Pinpoint the cell where the given text exists, returning its [X, Y] midpoint coordinate. 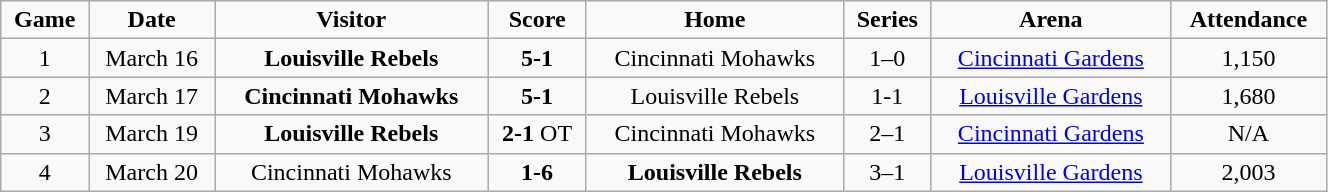
Arena [1050, 20]
4 [45, 172]
March 20 [152, 172]
N/A [1248, 134]
Visitor [352, 20]
1-1 [887, 96]
2-1 OT [537, 134]
Date [152, 20]
1 [45, 58]
3–1 [887, 172]
Home [714, 20]
2 [45, 96]
3 [45, 134]
2,003 [1248, 172]
2–1 [887, 134]
1,680 [1248, 96]
Series [887, 20]
1–0 [887, 58]
March 17 [152, 96]
Score [537, 20]
March 19 [152, 134]
1,150 [1248, 58]
Attendance [1248, 20]
1-6 [537, 172]
Game [45, 20]
March 16 [152, 58]
